From the cell containing the given text, extract its center point as (X, Y) coordinate. 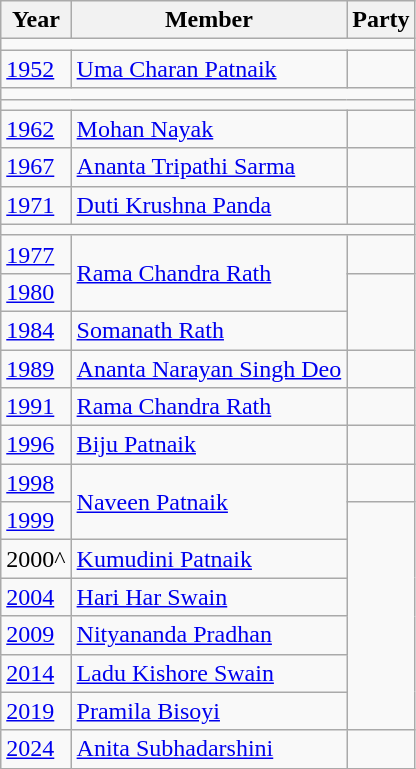
1999 (36, 521)
Biju Patnaik (209, 445)
Somanath Rath (209, 330)
Pramila Bisoyi (209, 711)
Uma Charan Patnaik (209, 69)
2009 (36, 635)
Hari Har Swain (209, 597)
Nityananda Pradhan (209, 635)
1980 (36, 292)
1962 (36, 129)
Mohan Nayak (209, 129)
Ladu Kishore Swain (209, 673)
2014 (36, 673)
2000^ (36, 559)
1971 (36, 205)
Ananta Narayan Singh Deo (209, 369)
Ananta Tripathi Sarma (209, 167)
Member (209, 20)
1977 (36, 254)
1989 (36, 369)
2004 (36, 597)
1991 (36, 407)
Party (381, 20)
1998 (36, 483)
2019 (36, 711)
Kumudini Patnaik (209, 559)
Duti Krushna Panda (209, 205)
1996 (36, 445)
1967 (36, 167)
Anita Subhadarshini (209, 749)
2024 (36, 749)
Naveen Patnaik (209, 502)
Year (36, 20)
1952 (36, 69)
1984 (36, 330)
